Extract the (X, Y) coordinate from the center of the cell holding the provided text.  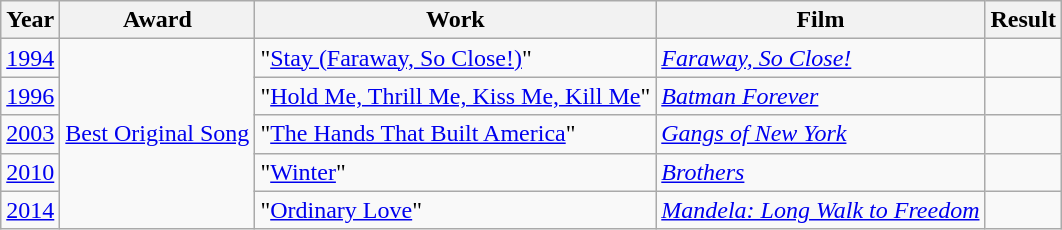
"Hold Me, Thrill Me, Kiss Me, Kill Me" (456, 96)
Best Original Song (158, 134)
"The Hands That Built America" (456, 134)
"Stay (Faraway, So Close!)" (456, 58)
Faraway, So Close! (820, 58)
Award (158, 20)
2003 (30, 134)
"Ordinary Love" (456, 210)
1994 (30, 58)
Gangs of New York (820, 134)
Batman Forever (820, 96)
"Winter" (456, 172)
Result (1023, 20)
Work (456, 20)
Film (820, 20)
1996 (30, 96)
Year (30, 20)
Brothers (820, 172)
Mandela: Long Walk to Freedom (820, 210)
2014 (30, 210)
2010 (30, 172)
